Provide the (x, y) coordinate of the cell's center where the given text is located.  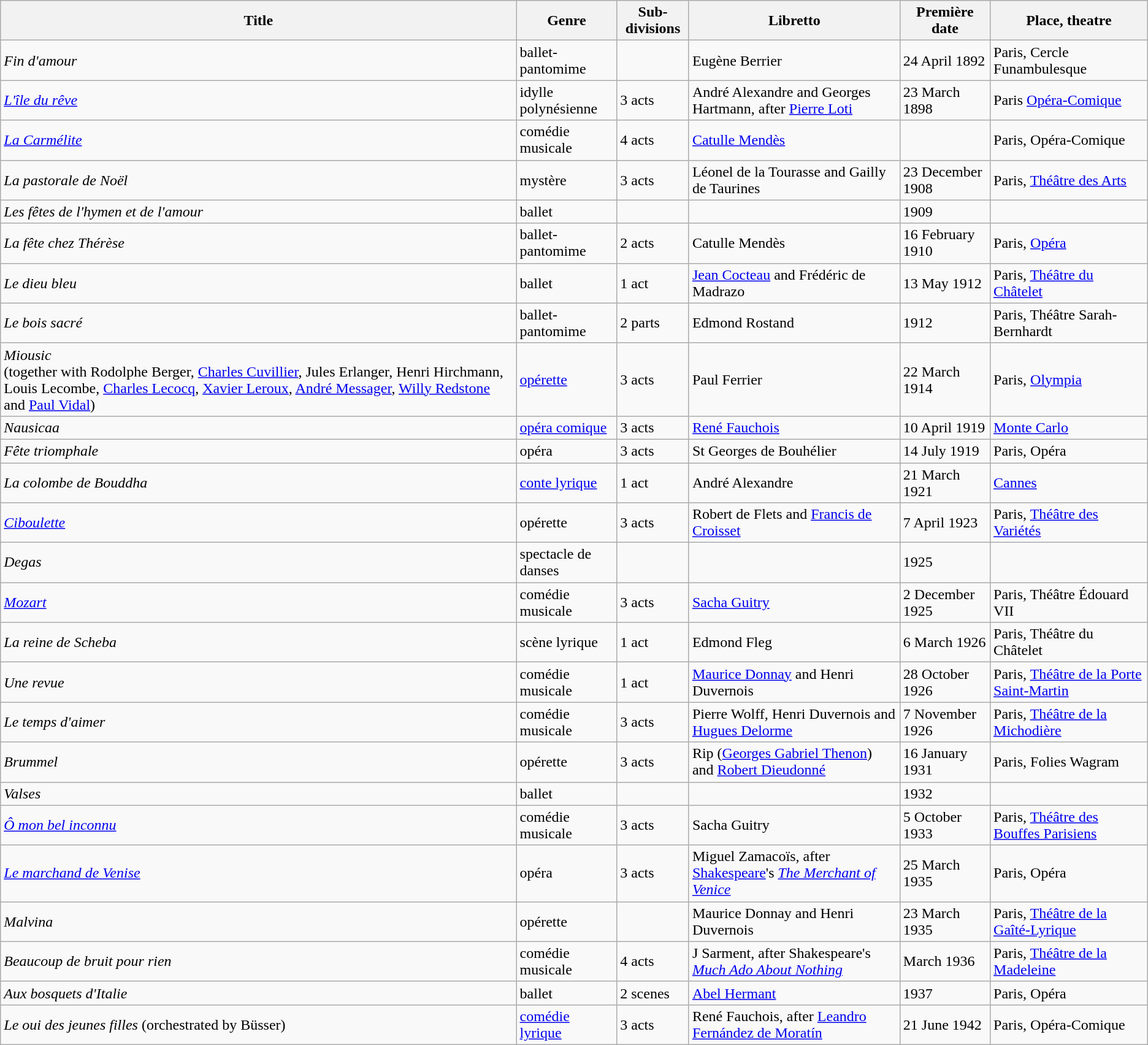
spectacle de danses (567, 563)
Première date (944, 21)
La reine de Scheba (259, 643)
Edmond Rostand (794, 323)
Le bois sacré (259, 323)
René Fauchois (794, 427)
Paris Opéra-Comique (1070, 101)
conte lyrique (567, 482)
Degas (259, 563)
1909 (944, 212)
Paris, Théâtre des Bouffes Parisiens (1070, 825)
Ô mon bel inconnu (259, 825)
16 January 1931 (944, 762)
mystère (567, 180)
Mozart (259, 602)
Abel Hermant (794, 993)
1912 (944, 323)
Place, theatre (1070, 21)
16 February 1910 (944, 243)
1932 (944, 794)
Edmond Fleg (794, 643)
6 March 1926 (944, 643)
Valses (259, 794)
Robert de Flets and Francis de Croisset (794, 522)
Pierre Wolff, Henri Duvernois and Hugues Delorme (794, 722)
22 March 1914 (944, 379)
Paris, Théâtre des Variétés (1070, 522)
2 December 1925 (944, 602)
Malvina (259, 921)
opéra comique (567, 427)
Genre (567, 21)
Aux bosquets d'Italie (259, 993)
Paris, Folies Wagram (1070, 762)
La Carmélite (259, 140)
23 December 1908 (944, 180)
7 November 1926 (944, 722)
L'île du rêve (259, 101)
René Fauchois, after Leandro Fernández de Moratín (794, 1024)
21 June 1942 (944, 1024)
Cannes (1070, 482)
La pastorale de Noël (259, 180)
Paris, Théâtre Édouard VII (1070, 602)
Paris, Théâtre de la Madeleine (1070, 962)
Fête triomphale (259, 451)
1937 (944, 993)
La colombe de Bouddha (259, 482)
Le temps d'aimer (259, 722)
Le marchand de Venise (259, 873)
24 April 1892 (944, 60)
Paris, Olympia (1070, 379)
Rip (Georges Gabriel Thenon) and Robert Dieudonné (794, 762)
Sub­divisions (653, 21)
idylle polynésienne (567, 101)
10 April 1919 (944, 427)
Title (259, 21)
Le oui des jeunes filles (orchestrated by Büsser) (259, 1024)
13 May 1912 (944, 283)
André Alexandre and Georges Hartmann, after Pierre Loti (794, 101)
23 March 1898 (944, 101)
Fin d'amour (259, 60)
2 parts (653, 323)
Paris, Théâtre des Arts (1070, 180)
comédie lyrique (567, 1024)
St Georges de Bouhélier (794, 451)
Léonel de la Tourasse and Gailly de Taurines (794, 180)
Paris, Théâtre de la Michodière (1070, 722)
23 March 1935 (944, 921)
Libretto (794, 21)
J Sarment, after Shakespeare's Much Ado About Nothing (794, 962)
André Alexandre (794, 482)
Paris, Théâtre Sarah-Bernhardt (1070, 323)
1925 (944, 563)
14 July 1919 (944, 451)
La fête chez Thérèse (259, 243)
Paris, Cercle Funambulesque (1070, 60)
7 April 1923 (944, 522)
Nausicaa (259, 427)
Miguel Zamacoïs, after Shakespeare's The Merchant of Venice (794, 873)
2 acts (653, 243)
21 March 1921 (944, 482)
Brummel (259, 762)
Monte Carlo (1070, 427)
2 scenes (653, 993)
scène lyrique (567, 643)
March 1936 (944, 962)
Paris, Théâtre de la Porte Saint-Martin (1070, 682)
25 March 1935 (944, 873)
Le dieu bleu (259, 283)
Paris, Théâtre de la Gaîté-Lyrique (1070, 921)
Jean Cocteau and Frédéric de Madrazo (794, 283)
Beaucoup de bruit pour rien (259, 962)
Une revue (259, 682)
Paul Ferrier (794, 379)
5 October 1933 (944, 825)
Les fêtes de l'hymen et de l'amour (259, 212)
Ciboulette (259, 522)
Eugène Berrier (794, 60)
28 October 1926 (944, 682)
